Identify which cell holds the provided text, then report its [x, y] central coordinate. 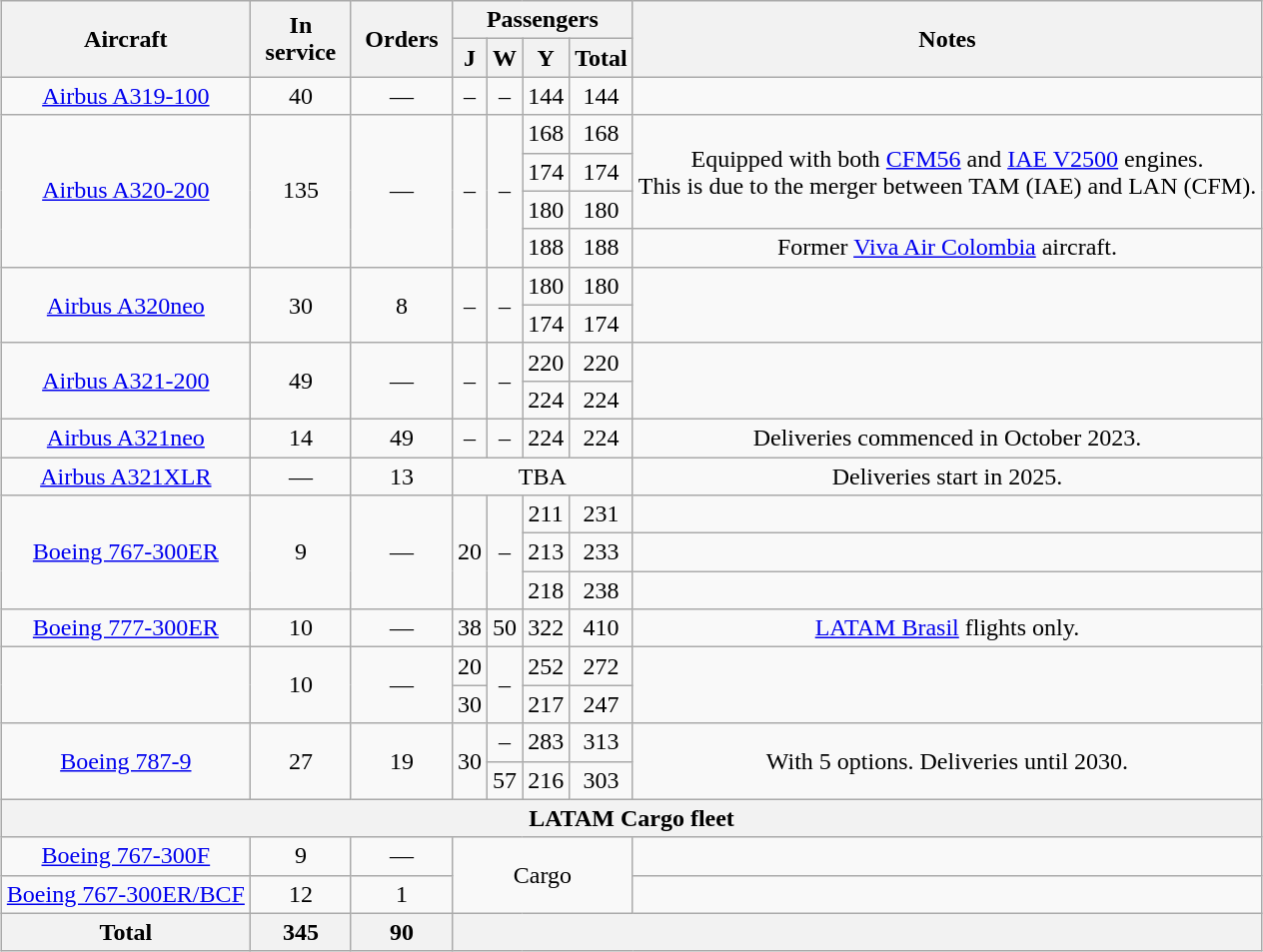
TBA [544, 476]
19 [402, 761]
Cargo [544, 875]
Boeing 767-300ER [126, 552]
1 [402, 894]
Deliveries commenced in October 2023. [947, 438]
238 [602, 590]
Airbus A320neo [126, 305]
Deliveries start in 2025. [947, 476]
213 [546, 552]
313 [602, 742]
40 [300, 96]
217 [546, 704]
90 [402, 932]
Airbus A320-200 [126, 191]
J [470, 58]
Boeing 787-9 [126, 761]
Boeing 767-300ER/BCF [126, 894]
Airbus A321neo [126, 438]
57 [506, 780]
27 [300, 761]
In service [300, 39]
Airbus A321-200 [126, 381]
LATAM Brasil flights only. [947, 628]
345 [300, 932]
Boeing 777-300ER [126, 628]
W [506, 58]
Former Viva Air Colombia aircraft. [947, 248]
8 [402, 305]
211 [546, 514]
135 [300, 191]
Orders [402, 39]
247 [602, 704]
216 [546, 780]
Y [546, 58]
12 [300, 894]
252 [546, 666]
14 [300, 438]
272 [602, 666]
303 [602, 780]
Boeing 767-300F [126, 856]
Equipped with both CFM56 and IAE V2500 engines. This is due to the merger between TAM (IAE) and LAN (CFM). [947, 172]
Notes [947, 39]
322 [546, 628]
Airbus A321XLR [126, 476]
LATAM Cargo fleet [631, 818]
233 [602, 552]
13 [402, 476]
50 [506, 628]
410 [602, 628]
Airbus A319-100 [126, 96]
With 5 options. Deliveries until 2030. [947, 761]
Aircraft [126, 39]
231 [602, 514]
218 [546, 590]
283 [546, 742]
38 [470, 628]
Passengers [544, 20]
